Find where the given text appears and provide that cell's center as [X, Y] coordinate. 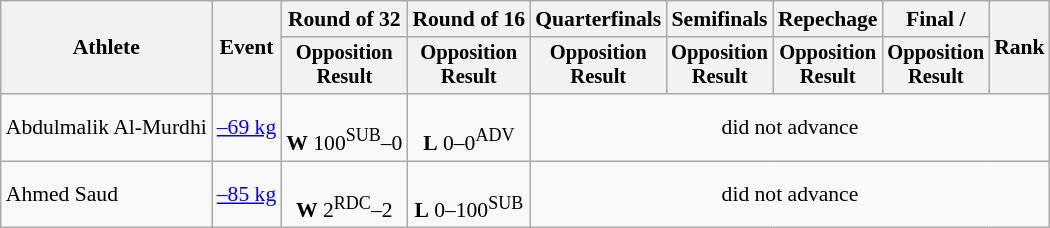
W 100SUB–0 [344, 128]
Semifinals [720, 19]
Event [246, 48]
Rank [1020, 48]
Abdulmalik Al-Murdhi [106, 128]
W 2RDC–2 [344, 194]
Final / [936, 19]
Ahmed Saud [106, 194]
Quarterfinals [598, 19]
L 0–100SUB [468, 194]
L 0–0ADV [468, 128]
Round of 16 [468, 19]
Repechage [828, 19]
Athlete [106, 48]
Round of 32 [344, 19]
–85 kg [246, 194]
–69 kg [246, 128]
